Extract the (x, y) coordinate from the center of the cell holding the provided text.  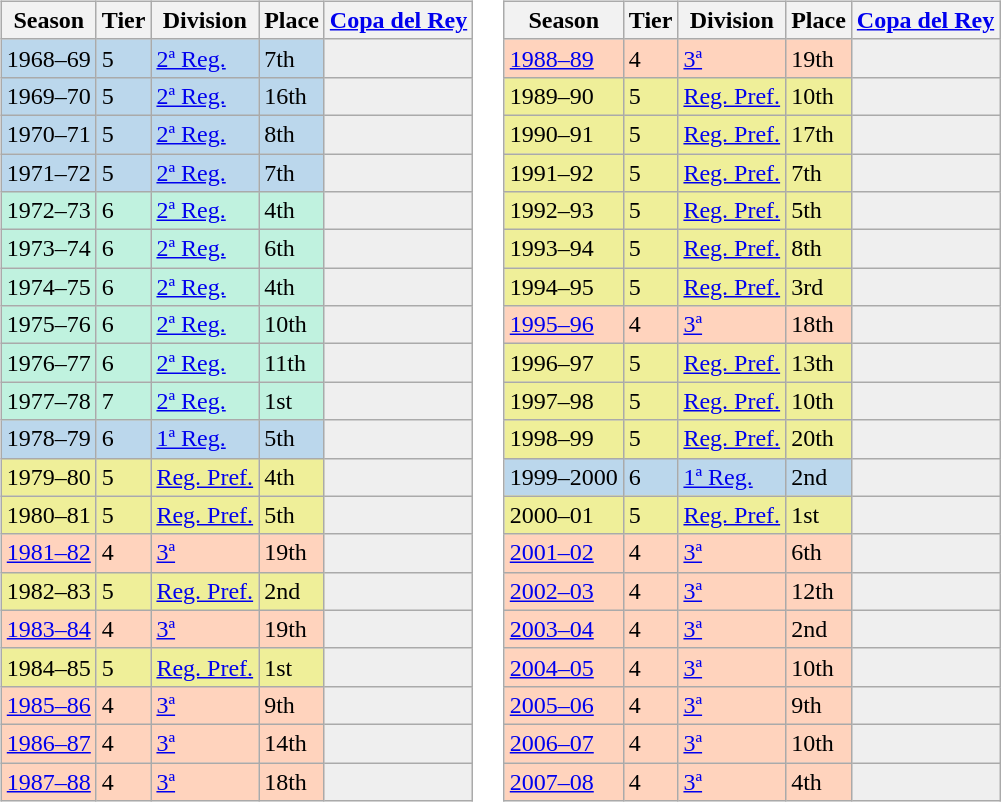
2001–02 (564, 553)
2003–04 (564, 629)
1982–83 (48, 591)
1968–69 (48, 58)
13th (819, 363)
14th (292, 743)
1988–89 (564, 58)
1992–93 (564, 211)
1998–99 (564, 439)
1980–81 (48, 515)
1969–70 (48, 96)
2002–03 (564, 591)
2004–05 (564, 667)
1987–88 (48, 781)
1993–94 (564, 249)
20th (819, 439)
1976–77 (48, 363)
1978–79 (48, 439)
1974–75 (48, 287)
1986–87 (48, 743)
1999–2000 (564, 477)
2006–07 (564, 743)
1997–98 (564, 401)
1995–96 (564, 325)
1994–95 (564, 287)
1996–97 (564, 363)
11th (292, 363)
1981–82 (48, 553)
1977–78 (48, 401)
1979–80 (48, 477)
1975–76 (48, 325)
1973–74 (48, 249)
12th (819, 591)
7 (124, 401)
1983–84 (48, 629)
2007–08 (564, 781)
1970–71 (48, 134)
1985–86 (48, 705)
1971–72 (48, 173)
2005–06 (564, 705)
16th (292, 96)
1984–85 (48, 667)
1991–92 (564, 173)
3rd (819, 287)
2000–01 (564, 515)
1972–73 (48, 211)
1989–90 (564, 96)
17th (819, 134)
1990–91 (564, 134)
